Locate the cell with the specified text and output its [X, Y] center coordinate. 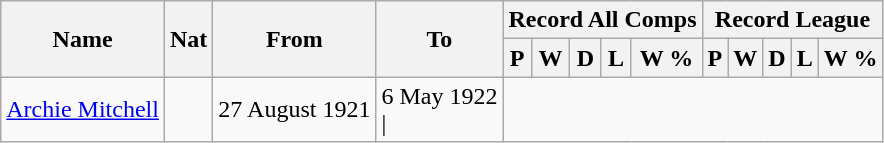
Record League [792, 20]
Nat [188, 39]
Archie Mitchell [83, 110]
Name [83, 39]
To [440, 39]
27 August 1921 [294, 110]
6 May 1922| [440, 110]
Record All Comps [602, 20]
From [294, 39]
